Scan for the cell matching the given text and deliver its (X, Y) coordinate at center. 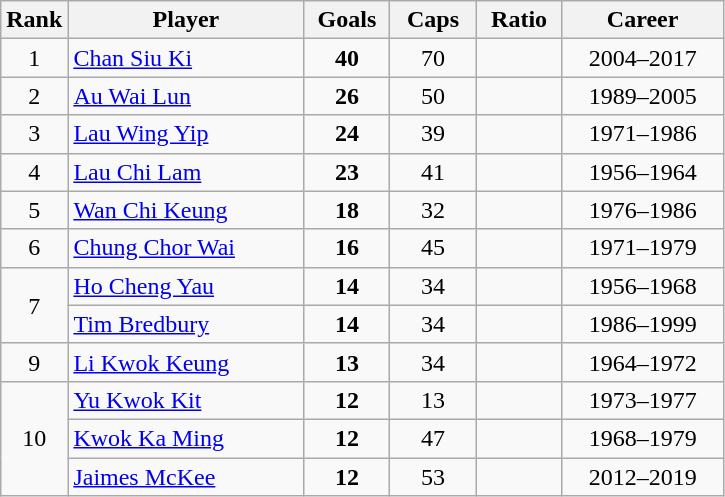
Lau Wing Yip (186, 134)
7 (34, 305)
53 (433, 477)
26 (347, 96)
5 (34, 210)
1956–1968 (642, 286)
2 (34, 96)
1956–1964 (642, 172)
Goals (347, 20)
Yu Kwok Kit (186, 400)
Au Wai Lun (186, 96)
1986–1999 (642, 324)
Tim Bredbury (186, 324)
41 (433, 172)
16 (347, 248)
1971–1979 (642, 248)
32 (433, 210)
47 (433, 438)
Jaimes McKee (186, 477)
Chan Siu Ki (186, 58)
2012–2019 (642, 477)
Ho Cheng Yau (186, 286)
Player (186, 20)
45 (433, 248)
1968–1979 (642, 438)
1989–2005 (642, 96)
Li Kwok Keung (186, 362)
1 (34, 58)
18 (347, 210)
10 (34, 438)
Career (642, 20)
Lau Chi Lam (186, 172)
1973–1977 (642, 400)
50 (433, 96)
Chung Chor Wai (186, 248)
70 (433, 58)
40 (347, 58)
Wan Chi Keung (186, 210)
Ratio (519, 20)
6 (34, 248)
39 (433, 134)
24 (347, 134)
1971–1986 (642, 134)
Kwok Ka Ming (186, 438)
4 (34, 172)
23 (347, 172)
1976–1986 (642, 210)
3 (34, 134)
1964–1972 (642, 362)
2004–2017 (642, 58)
Caps (433, 20)
Rank (34, 20)
9 (34, 362)
